Capture the cell that displays the provided text and extract its (X, Y) central coordinate. 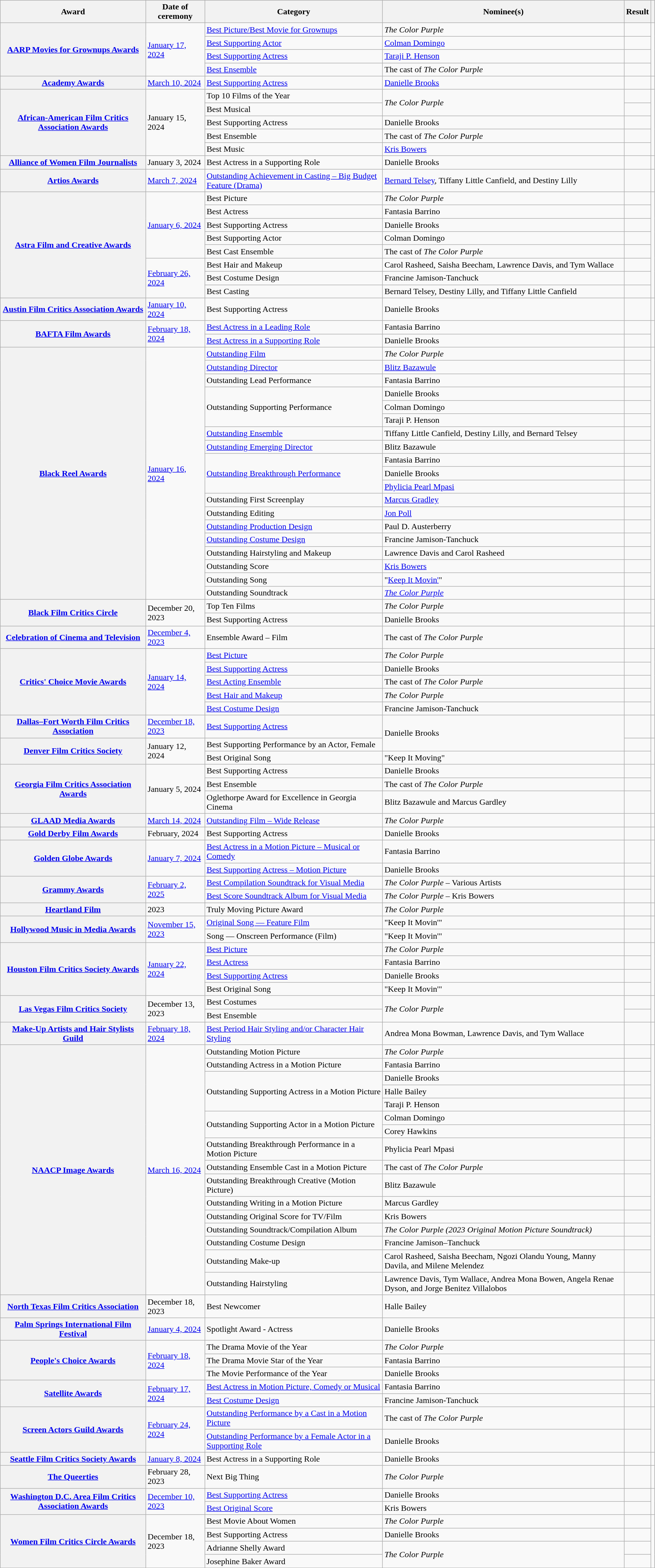
March 16, 2024 (175, 1170)
Date of ceremony (175, 12)
The Color Purple – Various Artists (503, 883)
Outstanding Supporting Performance (294, 407)
Corey Hawkins (503, 1131)
Ensemble Award – Film (294, 638)
Best Picture/Best Movie for Grownups (294, 30)
Alliance of Women Film Journalists (73, 162)
Best Newcomer (294, 1306)
Outstanding Song (294, 579)
March 7, 2024 (175, 180)
Astra Film and Creative Awards (73, 245)
Outstanding Ensemble Cast in a Motion Picture (294, 1167)
Best Period Hair Styling and/or Character Hair Styling (294, 1033)
Best Music (294, 149)
Outstanding Writing in a Motion Picture (294, 1203)
Best Actress in a Motion Picture – Musical or Comedy (294, 851)
GLAAD Media Awards (73, 820)
Critics' Choice Movie Awards (73, 682)
February, 2024 (175, 833)
Best Compilation Soundtrack for Visual Media (294, 883)
Artios Awards (73, 180)
January 15, 2024 (175, 122)
January 4, 2024 (175, 1329)
February 2, 2025 (175, 890)
November 15, 2023 (175, 929)
The Queerties (73, 1477)
Outstanding Director (294, 367)
Outstanding Film – Wide Release (294, 820)
January 12, 2024 (175, 751)
2023 (175, 909)
Academy Awards (73, 83)
Best Costumes (294, 1002)
Oglethorpe Award for Excellence in Georgia Cinema (294, 802)
Houston Film Critics Society Awards (73, 969)
Gold Derby Film Awards (73, 833)
BAFTA Film Awards (73, 334)
The Color Purple – Kris Bowers (503, 896)
January 7, 2024 (175, 858)
January 6, 2024 (175, 225)
Top Ten Films (294, 606)
Outstanding Motion Picture (294, 1051)
March 10, 2024 (175, 83)
Best Movie About Women (294, 1521)
January 14, 2024 (175, 682)
Celebration of Cinema and Television (73, 638)
Grammy Awards (73, 890)
February 28, 2023 (175, 1477)
Outstanding Breakthrough Performance in a Motion Picture (294, 1149)
Outstanding Achievement in Casting – Big Budget Feature (Drama) (294, 180)
Outstanding Breakthrough Performance (294, 473)
December 13, 2023 (175, 1009)
February 26, 2024 (175, 278)
Black Reel Awards (73, 473)
Top 10 Films of the Year (294, 96)
Washington D.C. Area Film Critics Association Awards (73, 1501)
Josephine Baker Award (294, 1561)
Palm Springs International Film Festival (73, 1329)
The Movie Performance of the Year (294, 1374)
Lawrence Davis and Carol Rasheed (503, 553)
Outstanding Make-up (294, 1261)
January 17, 2024 (175, 50)
Austin Film Critics Association Awards (73, 309)
Outstanding Production Design (294, 526)
Make-Up Artists and Hair Stylists Guild (73, 1033)
The Drama Movie Star of the Year (294, 1360)
Hollywood Music in Media Awards (73, 929)
Outstanding Supporting Actor in a Motion Picture (294, 1125)
Truly Moving Picture Award (294, 909)
Best Acting Ensemble (294, 682)
AARP Movies for Grownups Awards (73, 50)
February 17, 2024 (175, 1394)
Carol Rasheed, Saisha Beecham, Ngozi Olandu Young, Manny Davila, and Milene Melendez (503, 1261)
Original Song — Feature Film (294, 923)
Golden Globe Awards (73, 858)
Best Score Soundtrack Album for Visual Media (294, 896)
Women Film Critics Circle Awards (73, 1541)
Jon Poll (503, 513)
Best Supporting Actress – Motion Picture (294, 870)
Outstanding Emerging Director (294, 447)
Best Musical (294, 109)
March 14, 2024 (175, 820)
Bernard Telsey, Tiffany Little Canfield, and Destiny Lilly (503, 180)
Outstanding Lead Performance (294, 380)
Screen Actors Guild Awards (73, 1430)
Spotlight Award - Actress (294, 1329)
Dallas–Fort Worth Film Critics Association (73, 726)
Best Cast Ensemble (294, 252)
Marcus Gardley (503, 1203)
Outstanding Actress in a Motion Picture (294, 1065)
Outstanding Breakthrough Creative (Motion Picture) (294, 1185)
Result (638, 12)
Outstanding Hairstyling and Makeup (294, 553)
Heartland Film (73, 909)
Best Supporting Performance by an Actor, Female (294, 744)
Black Film Critics Circle (73, 613)
Adrianne Shelly Award (294, 1548)
Denver Film Critics Society (73, 751)
Outstanding Soundtrack (294, 593)
Paul D. Austerberry (503, 526)
Blitz Bazawule and Marcus Gardley (503, 802)
Outstanding Soundtrack/Compilation Album (294, 1230)
Best Casting (294, 291)
February 24, 2024 (175, 1430)
Outstanding Film (294, 354)
NAACP Image Awards (73, 1170)
Outstanding Original Score for TV/Film (294, 1216)
Category (294, 12)
Seattle Film Critics Society Awards (73, 1459)
Song — Onscreen Performance (Film) (294, 936)
January 5, 2024 (175, 789)
Outstanding Ensemble (294, 434)
December 4, 2023 (175, 638)
Francine Jamison–Tanchuck (503, 1243)
Outstanding Supporting Actress in a Motion Picture (294, 1091)
Tiffany Little Canfield, Destiny Lilly, and Bernard Telsey (503, 434)
Carol Rasheed, Saisha Beecham, Lawrence Davis, and Tym Wallace (503, 265)
Satellite Awards (73, 1394)
January 16, 2024 (175, 473)
Lawrence Davis, Tym Wallace, Andrea Mona Bowen, Angela Renae Dyson, and Jorge Benitez Villalobos (503, 1284)
Outstanding Score (294, 566)
January 22, 2024 (175, 969)
January 10, 2024 (175, 309)
Outstanding Hairstyling (294, 1284)
Marcus Gradley (503, 500)
People's Choice Awards (73, 1360)
Andrea Mona Bowman, Lawrence Davis, and Tym Wallace (503, 1033)
"Keep It Moving" (503, 758)
December 20, 2023 (175, 613)
Las Vegas Film Critics Society (73, 1009)
North Texas Film Critics Association (73, 1306)
Bernard Telsey, Destiny Lilly, and Tiffany Little Canfield (503, 291)
Best Original Score (294, 1508)
Nominee(s) (503, 12)
January 3, 2024 (175, 162)
Best Actress in a Leading Role (294, 327)
Next Big Thing (294, 1477)
Outstanding First Screenplay (294, 500)
Outstanding Editing (294, 513)
Award (73, 12)
The Drama Movie of the Year (294, 1347)
The Color Purple (2023 Original Motion Picture Soundtrack) (503, 1230)
December 10, 2023 (175, 1501)
African-American Film Critics Association Awards (73, 122)
Outstanding Performance by a Cast in a Motion Picture (294, 1418)
Outstanding Performance by a Female Actor in a Supporting Role (294, 1441)
Best Actress in Motion Picture, Comedy or Musical (294, 1387)
Georgia Film Critics Association Awards (73, 789)
January 8, 2024 (175, 1459)
